Detect which cell encompasses the target text, then output its [X, Y] center coordinate. 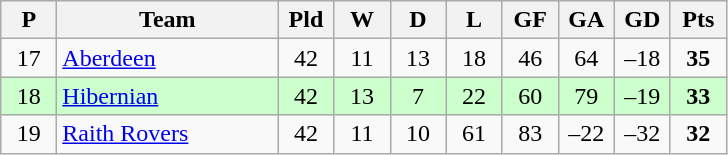
35 [698, 58]
–19 [642, 96]
D [418, 20]
79 [586, 96]
Team [168, 20]
GD [642, 20]
GA [586, 20]
–22 [586, 134]
61 [474, 134]
Raith Rovers [168, 134]
L [474, 20]
17 [29, 58]
Aberdeen [168, 58]
19 [29, 134]
10 [418, 134]
Pts [698, 20]
7 [418, 96]
33 [698, 96]
GF [530, 20]
22 [474, 96]
W [362, 20]
60 [530, 96]
83 [530, 134]
64 [586, 58]
Hibernian [168, 96]
32 [698, 134]
46 [530, 58]
–32 [642, 134]
Pld [306, 20]
P [29, 20]
–18 [642, 58]
